From the cell containing the given text, extract its center point as (x, y) coordinate. 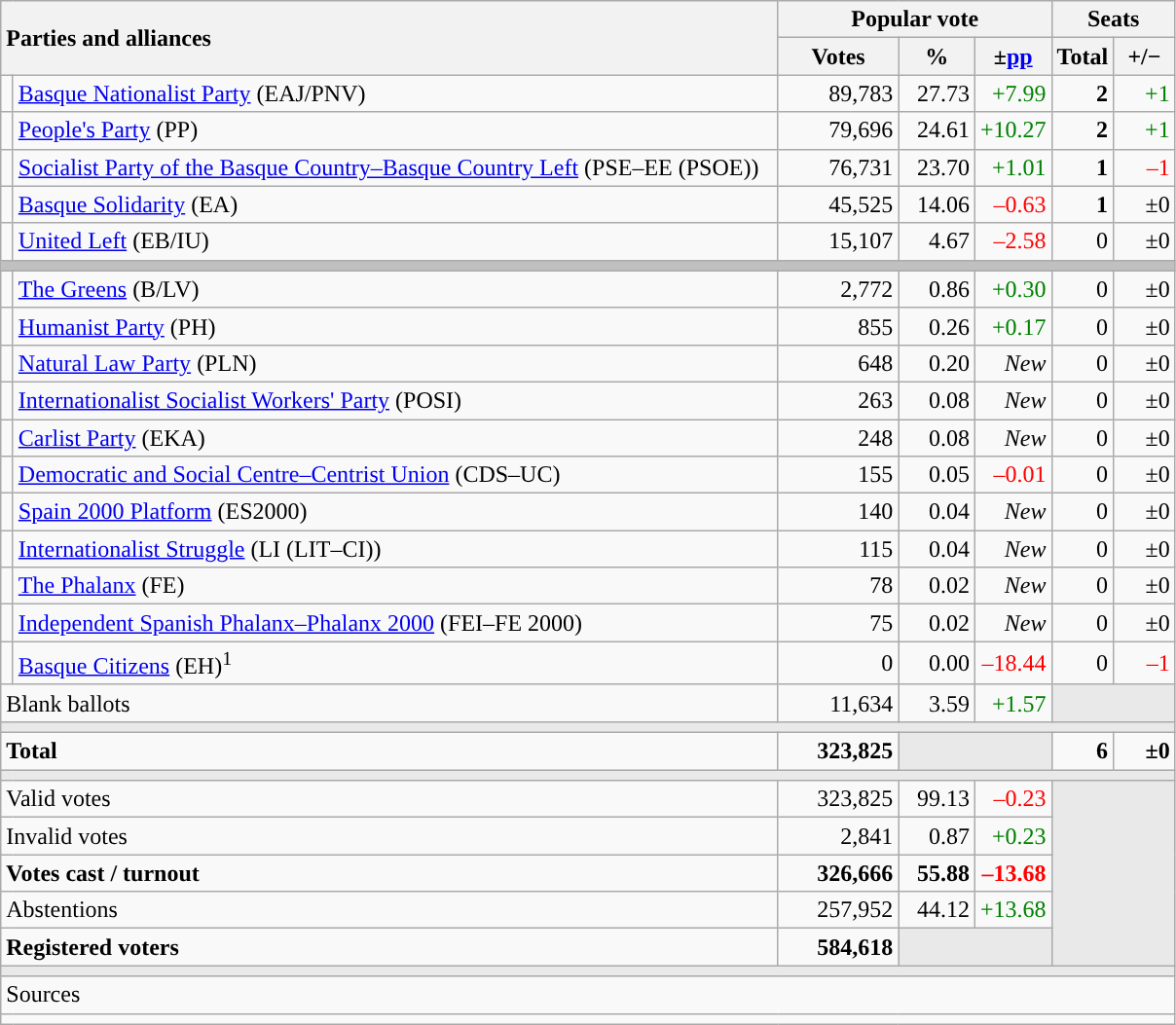
Carlist Party (EKA) (395, 437)
Sources (588, 995)
+1.01 (1012, 167)
Spain 2000 Platform (ES2000) (395, 512)
–13.68 (1012, 873)
15,107 (838, 241)
Parties and alliances (389, 38)
44.12 (937, 910)
0.20 (937, 363)
–0.23 (1012, 799)
Abstentions (389, 910)
Internationalist Struggle (LI (LIT–CI)) (395, 549)
People's Party (PP) (395, 130)
24.61 (937, 130)
Votes (838, 56)
76,731 (838, 167)
Socialist Party of the Basque Country–Basque Country Left (PSE–EE (PSOE)) (395, 167)
75 (838, 623)
+/− (1145, 56)
+13.68 (1012, 910)
–0.63 (1012, 204)
±pp (1012, 56)
78 (838, 586)
11,634 (838, 703)
Registered voters (389, 947)
648 (838, 363)
+0.17 (1012, 326)
+0.23 (1012, 836)
263 (838, 400)
248 (838, 437)
6 (1083, 751)
Democratic and Social Centre–Centrist Union (CDS–UC) (395, 475)
0.26 (937, 326)
Natural Law Party (PLN) (395, 363)
14.06 (937, 204)
+0.30 (1012, 289)
The Greens (B/LV) (395, 289)
4.67 (937, 241)
Invalid votes (389, 836)
140 (838, 512)
–2.58 (1012, 241)
45,525 (838, 204)
+1.57 (1012, 703)
27.73 (937, 93)
326,666 (838, 873)
79,696 (838, 130)
2,841 (838, 836)
Blank ballots (389, 703)
584,618 (838, 947)
Basque Citizens (EH)1 (395, 664)
The Phalanx (FE) (395, 586)
Basque Solidarity (EA) (395, 204)
+7.99 (1012, 93)
–0.01 (1012, 475)
0.00 (937, 664)
115 (838, 549)
155 (838, 475)
–18.44 (1012, 664)
0.05 (937, 475)
+10.27 (1012, 130)
Popular vote (915, 19)
Valid votes (389, 799)
23.70 (937, 167)
Seats (1114, 19)
0.87 (937, 836)
Internationalist Socialist Workers' Party (POSI) (395, 400)
257,952 (838, 910)
89,783 (838, 93)
99.13 (937, 799)
55.88 (937, 873)
2,772 (838, 289)
0.86 (937, 289)
Humanist Party (PH) (395, 326)
Independent Spanish Phalanx–Phalanx 2000 (FEI–FE 2000) (395, 623)
855 (838, 326)
United Left (EB/IU) (395, 241)
% (937, 56)
Votes cast / turnout (389, 873)
Basque Nationalist Party (EAJ/PNV) (395, 93)
3.59 (937, 703)
